Scan for the cell matching the given text and deliver its [X, Y] coordinate at center. 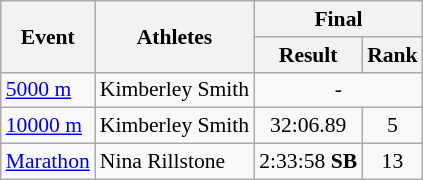
Result [308, 55]
Marathon [48, 162]
2:33:58 SB [308, 162]
Nina Rillstone [174, 162]
Athletes [174, 36]
10000 m [48, 126]
5 [392, 126]
Rank [392, 55]
5000 m [48, 90]
- [338, 90]
Event [48, 36]
13 [392, 162]
Final [338, 19]
32:06.89 [308, 126]
